Capture the cell that displays the provided text and extract its [x, y] central coordinate. 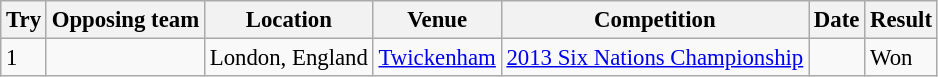
Opposing team [125, 20]
Venue [437, 20]
Competition [654, 20]
1 [24, 58]
Result [902, 20]
2013 Six Nations Championship [654, 58]
London, England [288, 58]
Date [837, 20]
Try [24, 20]
Location [288, 20]
Twickenham [437, 58]
Won [902, 58]
